For the text-containing cell, return its midpoint in (X, Y) coordinate format. 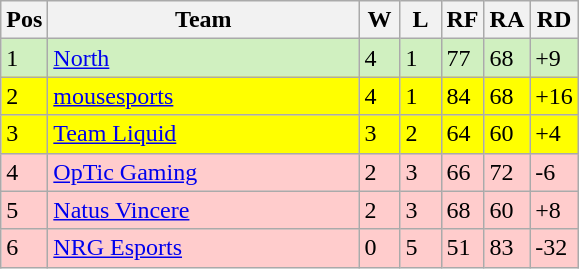
+8 (554, 210)
Pos (24, 20)
+16 (554, 96)
North (204, 58)
W (380, 20)
83 (507, 248)
64 (462, 134)
RD (554, 20)
Natus Vincere (204, 210)
RA (507, 20)
-6 (554, 172)
NRG Esports (204, 248)
66 (462, 172)
-32 (554, 248)
RF (462, 20)
77 (462, 58)
Team (204, 20)
6 (24, 248)
84 (462, 96)
51 (462, 248)
+4 (554, 134)
72 (507, 172)
0 (380, 248)
mousesports (204, 96)
Team Liquid (204, 134)
OpTic Gaming (204, 172)
+9 (554, 58)
L (420, 20)
